Locate the cell with the specified text and output its [x, y] center coordinate. 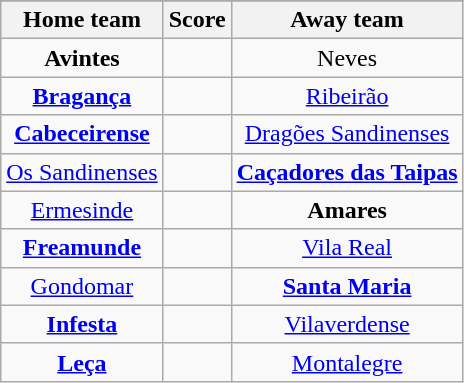
Gondomar [82, 286]
Leça [82, 362]
Freamunde [82, 248]
Avintes [82, 58]
Home team [82, 20]
Amares [347, 210]
Ribeirão [347, 96]
Vilaverdense [347, 324]
Os Sandinenses [82, 172]
Caçadores das Taipas [347, 172]
Neves [347, 58]
Away team [347, 20]
Dragões Sandinenses [347, 134]
Bragança [82, 96]
Cabeceirense [82, 134]
Score [197, 20]
Ermesinde [82, 210]
Montalegre [347, 362]
Infesta [82, 324]
Santa Maria [347, 286]
Vila Real [347, 248]
